Detect which cell encompasses the target text, then output its (x, y) center coordinate. 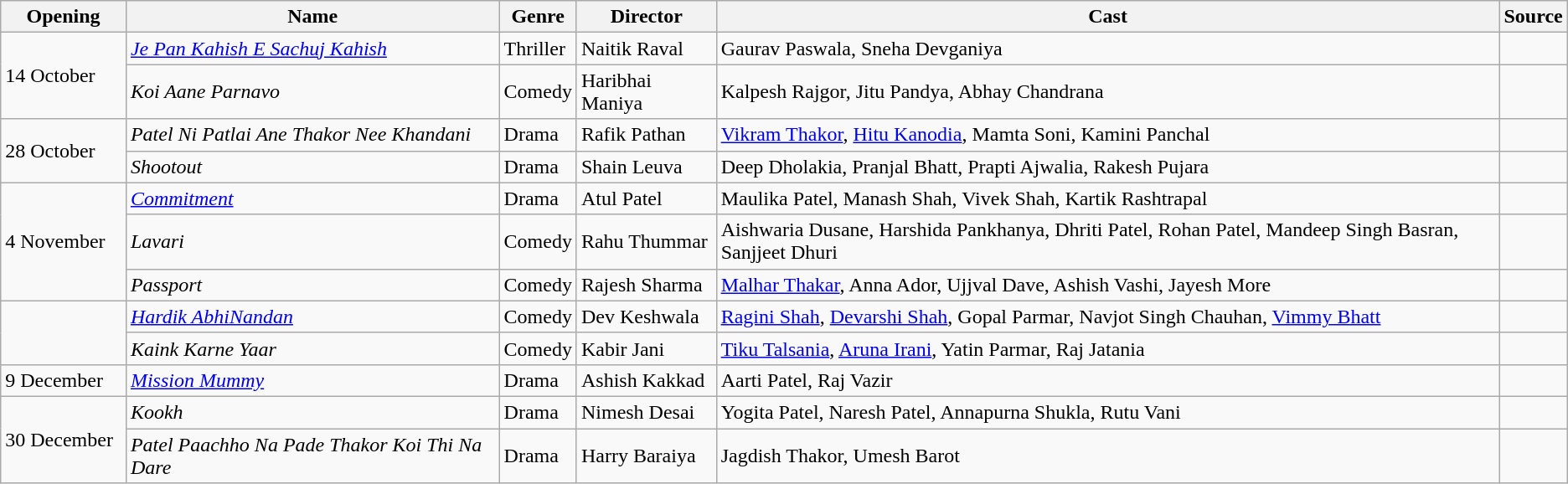
Thriller (538, 49)
Genre (538, 17)
30 December (64, 439)
Mission Mummy (312, 380)
28 October (64, 151)
Kabir Jani (647, 348)
Patel Ni Patlai Ane Thakor Nee Khandani (312, 135)
Hardik AbhiNandan (312, 317)
Naitik Raval (647, 49)
Opening (64, 17)
Atul Patel (647, 198)
Lavari (312, 241)
Jagdish Thakor, Umesh Barot (1107, 456)
Shain Leuva (647, 167)
Yogita Patel, Naresh Patel, Annapurna Shukla, Rutu Vani (1107, 412)
Gaurav Paswala, Sneha Devganiya (1107, 49)
Malhar Thakar, Anna Ador, Ujjval Dave, Ashish Vashi, Jayesh More (1107, 285)
Aishwaria Dusane, Harshida Pankhanya, Dhriti Patel, Rohan Patel, Mandeep Singh Basran, Sanjjeet Dhuri (1107, 241)
Cast (1107, 17)
Rafik Pathan (647, 135)
Patel Paachho Na Pade Thakor Koi Thi Na Dare (312, 456)
Vikram Thakor, Hitu Kanodia, Mamta Soni, Kamini Panchal (1107, 135)
Koi Aane Parnavo (312, 92)
Harry Baraiya (647, 456)
Maulika Patel, Manash Shah, Vivek Shah, Kartik Rashtrapal (1107, 198)
Name (312, 17)
Shootout (312, 167)
Ashish Kakkad (647, 380)
Commitment (312, 198)
Passport (312, 285)
Kalpesh Rajgor, Jitu Pandya, Abhay Chandrana (1107, 92)
Deep Dholakia, Pranjal Bhatt, Prapti Ajwalia, Rakesh Pujara (1107, 167)
Haribhai Maniya (647, 92)
Rajesh Sharma (647, 285)
14 October (64, 75)
Rahu Thummar (647, 241)
Director (647, 17)
Kaink Karne Yaar (312, 348)
Je Pan Kahish E Sachuj Kahish (312, 49)
Nimesh Desai (647, 412)
Kookh (312, 412)
Aarti Patel, Raj Vazir (1107, 380)
Ragini Shah, Devarshi Shah, Gopal Parmar, Navjot Singh Chauhan, Vimmy Bhatt (1107, 317)
4 November (64, 241)
Tiku Talsania, Aruna Irani, Yatin Parmar, Raj Jatania (1107, 348)
Source (1533, 17)
9 December (64, 380)
Dev Keshwala (647, 317)
